Determine the [X, Y] coordinate at the center of the cell enclosing the given text.  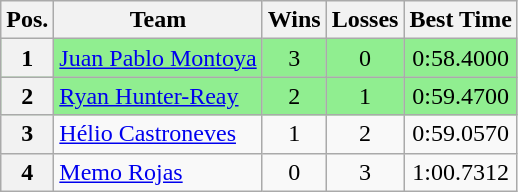
1:00.7312 [461, 172]
Losses [365, 20]
0:59.4700 [461, 96]
Hélio Castroneves [158, 134]
0:58.4000 [461, 58]
Best Time [461, 20]
0:59.0570 [461, 134]
Wins [294, 20]
Team [158, 20]
Memo Rojas [158, 172]
Juan Pablo Montoya [158, 58]
Ryan Hunter-Reay [158, 96]
4 [28, 172]
Pos. [28, 20]
